From the cell containing the given text, extract its center point as [X, Y] coordinate. 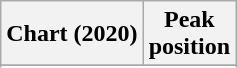
Peakposition [189, 34]
Chart (2020) [72, 34]
